Extract the [x, y] coordinate from the center of the cell holding the provided text.  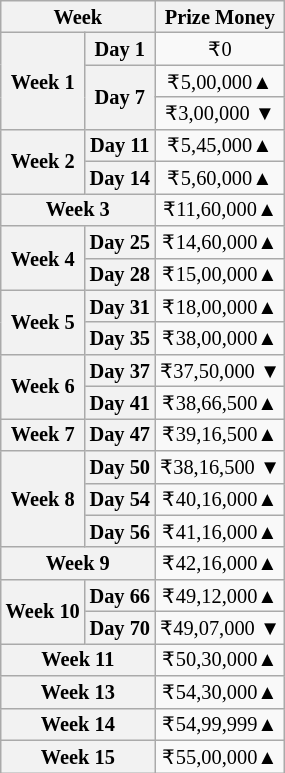
₹54,30,000▲ [220, 692]
Day 31 [120, 306]
₹54,99,999▲ [220, 724]
Week 2 [43, 161]
₹41,16,000▲ [220, 531]
₹5,45,000▲ [220, 145]
Day 7 [120, 97]
₹37,50,000 ▼ [220, 370]
Prize Money [220, 16]
₹39,16,500▲ [220, 434]
₹50,30,000▲ [220, 659]
₹3,00,000 ▼ [220, 113]
₹42,16,000▲ [220, 563]
Day 41 [120, 402]
₹15,00,000▲ [220, 274]
Day 35 [120, 338]
Week 5 [43, 322]
₹49,07,000 ▼ [220, 627]
₹40,16,000▲ [220, 499]
Week 10 [43, 611]
₹55,00,000▲ [220, 756]
₹11,60,000▲ [220, 209]
₹38,66,500▲ [220, 402]
Week 15 [78, 756]
Day 56 [120, 531]
₹49,12,000▲ [220, 595]
Week 1 [43, 80]
₹5,00,000▲ [220, 81]
Day 50 [120, 467]
Day 70 [120, 627]
Week 14 [78, 724]
Day 11 [120, 145]
Day 37 [120, 370]
₹38,00,000▲ [220, 338]
Day 1 [120, 48]
Week 8 [43, 499]
Week 6 [43, 386]
Day 47 [120, 434]
₹38,16,500 ▼ [220, 467]
Day 28 [120, 274]
₹5,60,000▲ [220, 177]
Week [78, 16]
Day 14 [120, 177]
Day 54 [120, 499]
Week 11 [78, 659]
Day 25 [120, 241]
₹18,00,000▲ [220, 306]
Day 66 [120, 595]
Week 13 [78, 692]
₹14,60,000▲ [220, 241]
Week 7 [43, 434]
Week 4 [43, 257]
Week 3 [78, 209]
Week 9 [78, 563]
₹0 [220, 48]
